Output the (X, Y) coordinate of the center of the cell containing the given text.  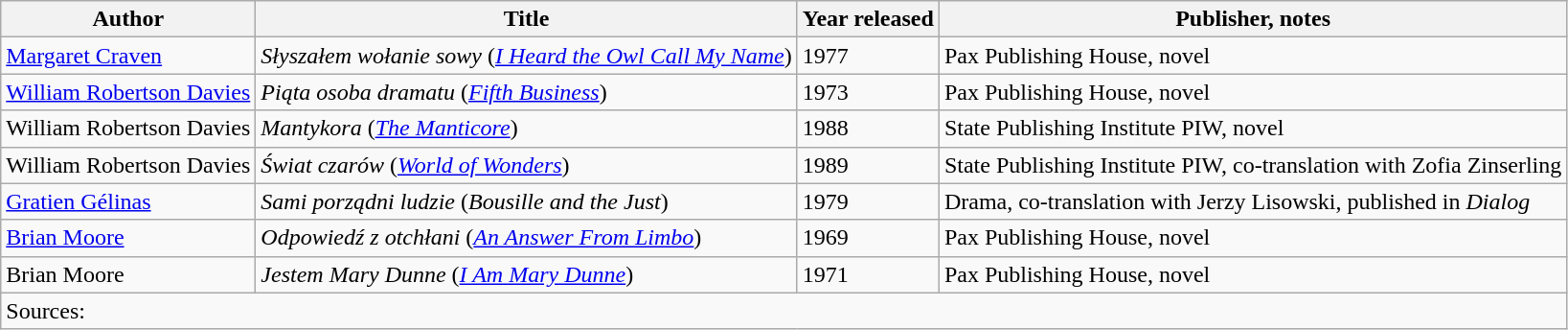
Mantykora (The Manticore) (527, 129)
Sources: (784, 311)
State Publishing Institute PIW, novel (1253, 129)
Sami porządni ludzie (Bousille and the Just) (527, 201)
Słyszałem wołanie sowy (I Heard the Owl Call My Name) (527, 56)
1973 (868, 92)
1989 (868, 165)
1988 (868, 129)
Świat czarów (World of Wonders) (527, 165)
Drama, co-translation with Jerzy Lisowski, published in Dialog (1253, 201)
Gratien Gélinas (128, 201)
Author (128, 19)
1969 (868, 238)
1977 (868, 56)
Piąta osoba dramatu (Fifth Business) (527, 92)
Jestem Mary Dunne (I Am Mary Dunne) (527, 274)
State Publishing Institute PIW, co-translation with Zofia Zinserling (1253, 165)
Year released (868, 19)
1979 (868, 201)
Odpowiedź z otchłani (An Answer From Limbo) (527, 238)
1971 (868, 274)
Title (527, 19)
Margaret Craven (128, 56)
Publisher, notes (1253, 19)
